Return (x, y) of the center of cell containing provided text 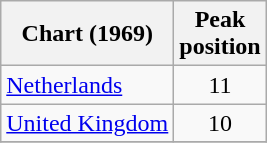
Chart (1969) (88, 34)
11 (220, 85)
Peakposition (220, 34)
Netherlands (88, 85)
10 (220, 123)
United Kingdom (88, 123)
